Search for the cell housing the specified text and yield its [X, Y] center coordinate. 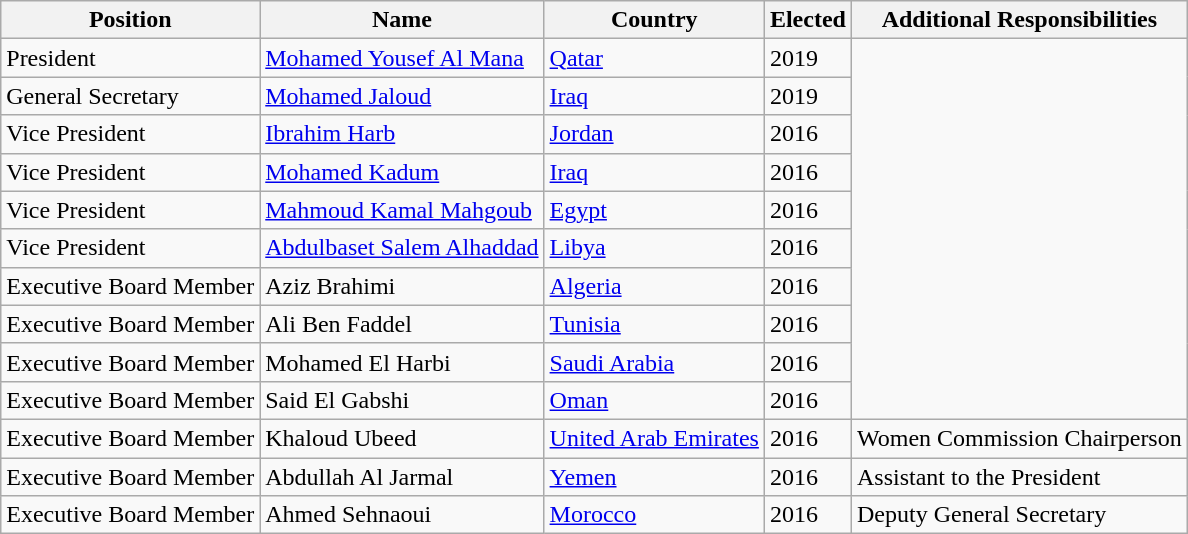
United Arab Emirates [654, 438]
Aziz Brahimi [402, 286]
Qatar [654, 58]
Tunisia [654, 324]
Abdulbaset Salem Alhaddad [402, 248]
Egypt [654, 210]
Oman [654, 400]
Saudi Arabia [654, 362]
Mohamed El Harbi [402, 362]
Libya [654, 248]
Ali Ben Faddel [402, 324]
Said El Gabshi [402, 400]
Abdullah Al Jarmal [402, 477]
General Secretary [130, 96]
Mohamed Jaloud [402, 96]
Country [654, 20]
Algeria [654, 286]
Elected [808, 20]
Mohamed Yousef Al Mana [402, 58]
Yemen [654, 477]
President [130, 58]
Jordan [654, 134]
Assistant to the President [1019, 477]
Women Commission Chairperson [1019, 438]
Mahmoud Kamal Mahgoub [402, 210]
Ibrahim Harb [402, 134]
Ahmed Sehnaoui [402, 515]
Morocco [654, 515]
Khaloud Ubeed [402, 438]
Position [130, 20]
Additional Responsibilities [1019, 20]
Deputy General Secretary [1019, 515]
Name [402, 20]
Mohamed Kadum [402, 172]
